Locate the cell with the specified text and output its [x, y] center coordinate. 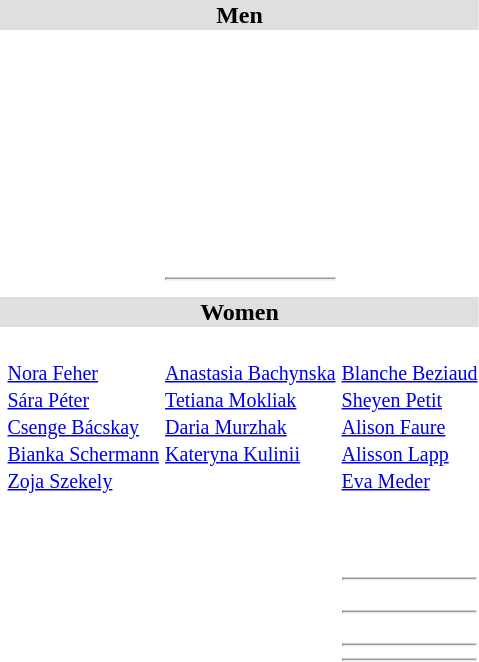
Nora FeherSára PéterCsenge BácskayBianka SchermannZoja Szekely [84, 412]
Men [240, 15]
Women [240, 312]
Blanche BeziaudSheyen PetitAlison FaureAlisson LappEva Meder [410, 412]
Anastasia BachynskaTetiana MokliakDaria MurzhakKateryna Kulinii [250, 412]
